From the cell containing the given text, extract its center point as [x, y] coordinate. 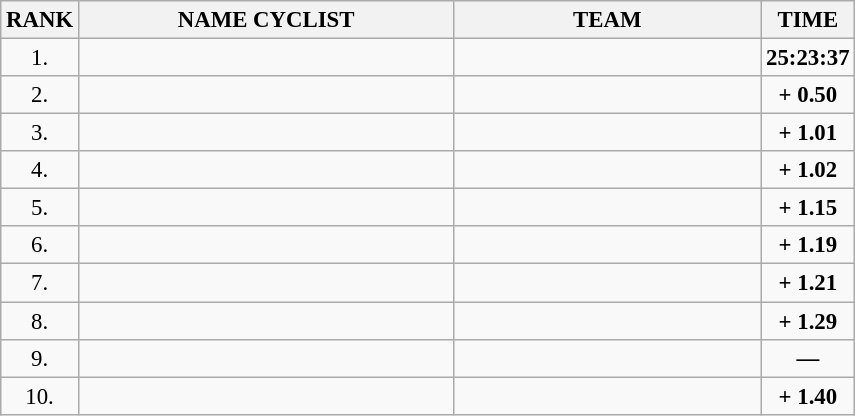
7. [40, 283]
+ 1.21 [808, 283]
+ 1.01 [808, 133]
25:23:37 [808, 58]
NAME CYCLIST [266, 20]
RANK [40, 20]
9. [40, 358]
+ 1.19 [808, 245]
8. [40, 321]
TEAM [608, 20]
— [808, 358]
TIME [808, 20]
+ 1.02 [808, 170]
2. [40, 95]
4. [40, 170]
+ 1.29 [808, 321]
5. [40, 208]
3. [40, 133]
1. [40, 58]
+ 0.50 [808, 95]
6. [40, 245]
+ 1.40 [808, 396]
10. [40, 396]
+ 1.15 [808, 208]
